For the text-containing cell, return its midpoint in [X, Y] coordinate format. 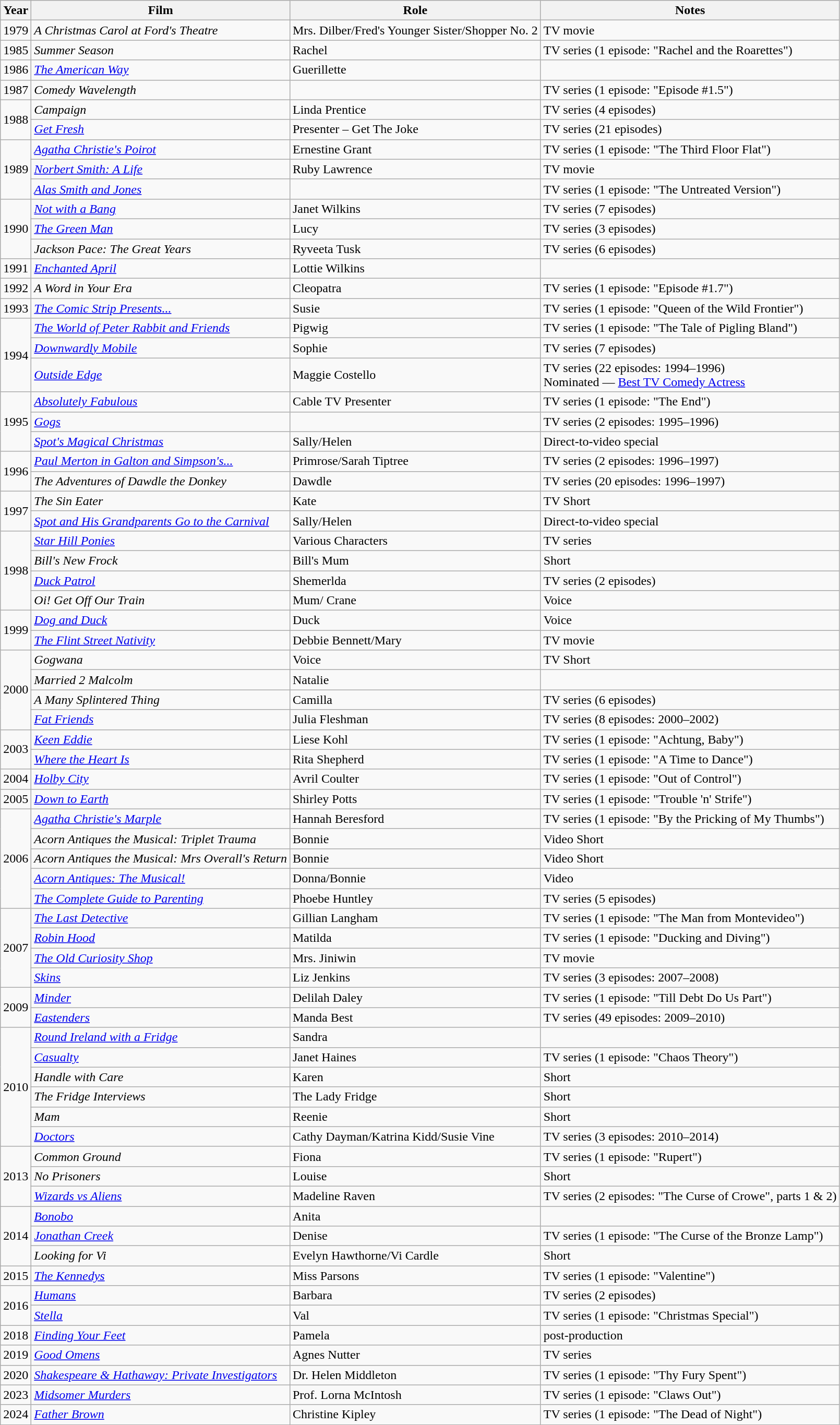
Holby City [161, 779]
TV series (1 episode: "Episode #1.7") [690, 289]
TV series (1 episode: "Queen of the Wild Frontier") [690, 308]
Sandra [415, 1037]
Round Ireland with a Fridge [161, 1037]
Campaign [161, 110]
Video [690, 878]
TV series (1 episode: "The Man from Montevideo") [690, 918]
TV series (1 episode: "Out of Control") [690, 779]
Norbert Smith: A Life [161, 169]
Prof. Lorna McIntosh [415, 1395]
Acorn Antiques: The Musical! [161, 878]
2014 [16, 1236]
2007 [16, 948]
Humans [161, 1296]
Mrs. Dilber/Fred's Younger Sister/Shopper No. 2 [415, 30]
Not with a Bang [161, 209]
Notes [690, 10]
TV series (1 episode: "Christmas Special") [690, 1315]
2003 [16, 749]
The Complete Guide to Parenting [161, 898]
The Fridge Interviews [161, 1097]
Guerillette [415, 70]
Delilah Daley [415, 998]
Outside Edge [161, 375]
post-production [690, 1335]
1990 [16, 229]
Julia Fleshman [415, 720]
Midsomer Murders [161, 1395]
A Many Splintered Thing [161, 700]
Evelyn Hawthorne/Vi Cardle [415, 1256]
Skins [161, 978]
Spot's Magical Christmas [161, 441]
TV series (1 episode: "Chaos Theory") [690, 1057]
Linda Prentice [415, 110]
Absolutely Fabulous [161, 402]
Mam [161, 1117]
TV series (1 episode: "The Dead of Night") [690, 1415]
Gillian Langham [415, 918]
Wizards vs Aliens [161, 1196]
Father Brown [161, 1415]
2019 [16, 1355]
Ruby Lawrence [415, 169]
TV series (1 episode: "The Third Floor Flat") [690, 149]
Barbara [415, 1296]
Finding Your Feet [161, 1335]
A Word in Your Era [161, 289]
1991 [16, 269]
TV series (1 episode: "A Time to Dance") [690, 759]
Gogwana [161, 660]
Ryveeta Tusk [415, 249]
Stella [161, 1315]
TV series (1 episode: "Valentine") [690, 1276]
Oi! Get Off Our Train [161, 601]
Pamela [415, 1335]
Bill's Mum [415, 560]
TV series (1 episode: "Till Debt Do Us Part") [690, 998]
The Adventures of Dawdle the Donkey [161, 481]
Maggie Costello [415, 375]
1998 [16, 570]
TV series (1 episode: "Rupert") [690, 1156]
TV series (8 episodes: 2000–2002) [690, 720]
1988 [16, 119]
Manda Best [415, 1017]
Dog and Duck [161, 620]
1997 [16, 511]
Mum/ Crane [415, 601]
The Lady Fridge [415, 1097]
Downwardly Mobile [161, 348]
Denise [415, 1236]
1999 [16, 630]
Get Fresh [161, 129]
TV series (1 episode: "The Untreated Version") [690, 189]
Year [16, 10]
Phoebe Huntley [415, 898]
Down to Earth [161, 799]
Susie [415, 308]
Role [415, 10]
Natalie [415, 680]
Reenie [415, 1117]
Liz Jenkins [415, 978]
Shemerlda [415, 581]
2006 [16, 858]
2009 [16, 1008]
TV series (1 episode: "Trouble 'n' Strife") [690, 799]
TV series (1 episode: "By the Pricking of My Thumbs") [690, 819]
Kate [415, 501]
Matilda [415, 938]
Rachel [415, 50]
Cleopatra [415, 289]
Madeline Raven [415, 1196]
2013 [16, 1176]
1994 [16, 355]
Presenter – Get The Joke [415, 129]
TV series (2 episodes: 1995–1996) [690, 422]
TV series (3 episodes: 2007–2008) [690, 978]
TV series (1 episode: "Rachel and the Roarettes") [690, 50]
Jonathan Creek [161, 1236]
TV series (1 episode: "Ducking and Diving") [690, 938]
Rita Shepherd [415, 759]
TV series (1 episode: "The End") [690, 402]
1995 [16, 422]
Duck [415, 620]
Avril Coulter [415, 779]
Star Hill Ponies [161, 541]
Lottie Wilkins [415, 269]
Debbie Bennett/Mary [415, 640]
Camilla [415, 700]
Good Omens [161, 1355]
Agatha Christie's Poirot [161, 149]
1993 [16, 308]
TV series (2 episodes: 1996–1997) [690, 461]
2015 [16, 1276]
Summer Season [161, 50]
The Flint Street Nativity [161, 640]
Minder [161, 998]
Casualty [161, 1057]
Miss Parsons [415, 1276]
A Christmas Carol at Ford's Theatre [161, 30]
Dawdle [415, 481]
1992 [16, 289]
Acorn Antiques the Musical: Triplet Trauma [161, 839]
Where the Heart Is [161, 759]
Cathy Dayman/Katrina Kidd/Susie Vine [415, 1136]
Enchanted April [161, 269]
Primrose/Sarah Tiptree [415, 461]
TV series (1 episode: "Achtung, Baby") [690, 739]
Val [415, 1315]
Pigwig [415, 328]
Paul Merton in Galton and Simpson's... [161, 461]
Janet Haines [415, 1057]
TV series (20 episodes: 1996–1997) [690, 481]
Duck Patrol [161, 581]
TV series (1 episode: "Thy Fury Spent") [690, 1375]
Gogs [161, 422]
Bonobo [161, 1216]
2010 [16, 1087]
1987 [16, 90]
Keen Eddie [161, 739]
2024 [16, 1415]
TV series (3 episodes) [690, 229]
Hannah Beresford [415, 819]
Acorn Antiques the Musical: Mrs Overall's Return [161, 858]
TV series (5 episodes) [690, 898]
Karen [415, 1077]
The Kennedys [161, 1276]
Doctors [161, 1136]
The Sin Eater [161, 501]
2005 [16, 799]
Looking for Vi [161, 1256]
Ernestine Grant [415, 149]
Cable TV Presenter [415, 402]
Anita [415, 1216]
1986 [16, 70]
TV series (3 episodes: 2010–2014) [690, 1136]
Dr. Helen Middleton [415, 1375]
TV series (1 episode: "Claws Out") [690, 1395]
2020 [16, 1375]
The Old Curiosity Shop [161, 958]
Christine Kipley [415, 1415]
Alas Smith and Jones [161, 189]
Janet Wilkins [415, 209]
Mrs. Jiniwin [415, 958]
Eastenders [161, 1017]
TV series (1 episode: "The Curse of the Bronze Lamp") [690, 1236]
TV series (4 episodes) [690, 110]
2018 [16, 1335]
Married 2 Malcolm [161, 680]
Shirley Potts [415, 799]
Spot and His Grandparents Go to the Carnival [161, 521]
2023 [16, 1395]
Lucy [415, 229]
TV series (1 episode: "The Tale of Pigling Bland") [690, 328]
The World of Peter Rabbit and Friends [161, 328]
2016 [16, 1306]
2000 [16, 690]
Handle with Care [161, 1077]
1979 [16, 30]
Sophie [415, 348]
Fiona [415, 1156]
TV series (21 episodes) [690, 129]
TV series (1 episode: "Episode #1.5") [690, 90]
TV series (2 episodes: "The Curse of Crowe", parts 1 & 2) [690, 1196]
TV series (49 episodes: 2009–2010) [690, 1017]
Various Characters [415, 541]
Jackson Pace: The Great Years [161, 249]
Donna/Bonnie [415, 878]
Film [161, 10]
Robin Hood [161, 938]
TV series (22 episodes: 1994–1996) Nominated — Best TV Comedy Actress [690, 375]
The American Way [161, 70]
The Last Detective [161, 918]
Agnes Nutter [415, 1355]
The Comic Strip Presents... [161, 308]
No Prisoners [161, 1176]
Liese Kohl [415, 739]
2004 [16, 779]
Fat Friends [161, 720]
1989 [16, 169]
Common Ground [161, 1156]
1985 [16, 50]
Comedy Wavelength [161, 90]
Shakespeare & Hathaway: Private Investigators [161, 1375]
Bill's New Frock [161, 560]
Louise [415, 1176]
1996 [16, 471]
Agatha Christie's Marple [161, 819]
The Green Man [161, 229]
